Return the [x, y] coordinate for the center point of the cell that contains the specified text.  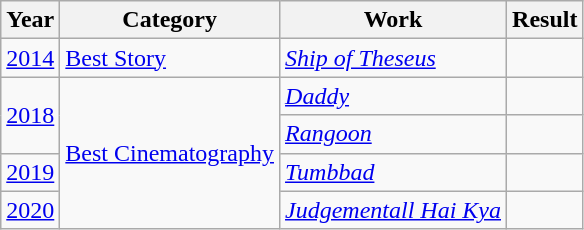
Category [170, 20]
Ship of Theseus [394, 58]
Work [394, 20]
2018 [30, 115]
Daddy [394, 96]
2014 [30, 58]
2019 [30, 172]
Judgementall Hai Kya [394, 210]
Best Cinematography [170, 153]
Tumbbad [394, 172]
Result [545, 20]
Year [30, 20]
Rangoon [394, 134]
Best Story [170, 58]
2020 [30, 210]
